Identify which cell holds the provided text, then report its (x, y) central coordinate. 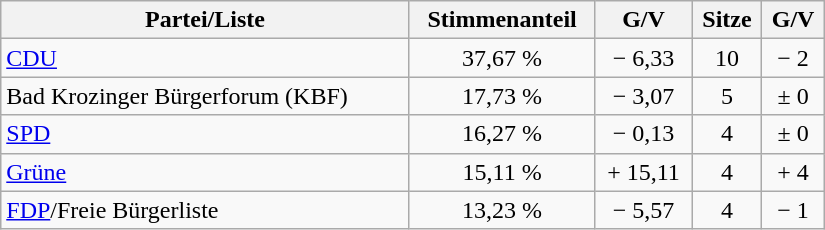
− 3,07 (644, 96)
− 1 (793, 210)
Bad Krozinger Bürgerforum (KBF) (205, 96)
− 5,57 (644, 210)
37,67 % (502, 58)
Partei/Liste (205, 20)
13,23 % (502, 210)
+ 4 (793, 172)
− 6,33 (644, 58)
10 (727, 58)
− 2 (793, 58)
FDP/Freie Bürgerliste (205, 210)
15,11 % (502, 172)
5 (727, 96)
Sitze (727, 20)
+ 15,11 (644, 172)
17,73 % (502, 96)
− 0,13 (644, 134)
Grüne (205, 172)
SPD (205, 134)
Stimmenanteil (502, 20)
CDU (205, 58)
16,27 % (502, 134)
